Output the [X, Y] coordinate of the center of the cell containing the given text.  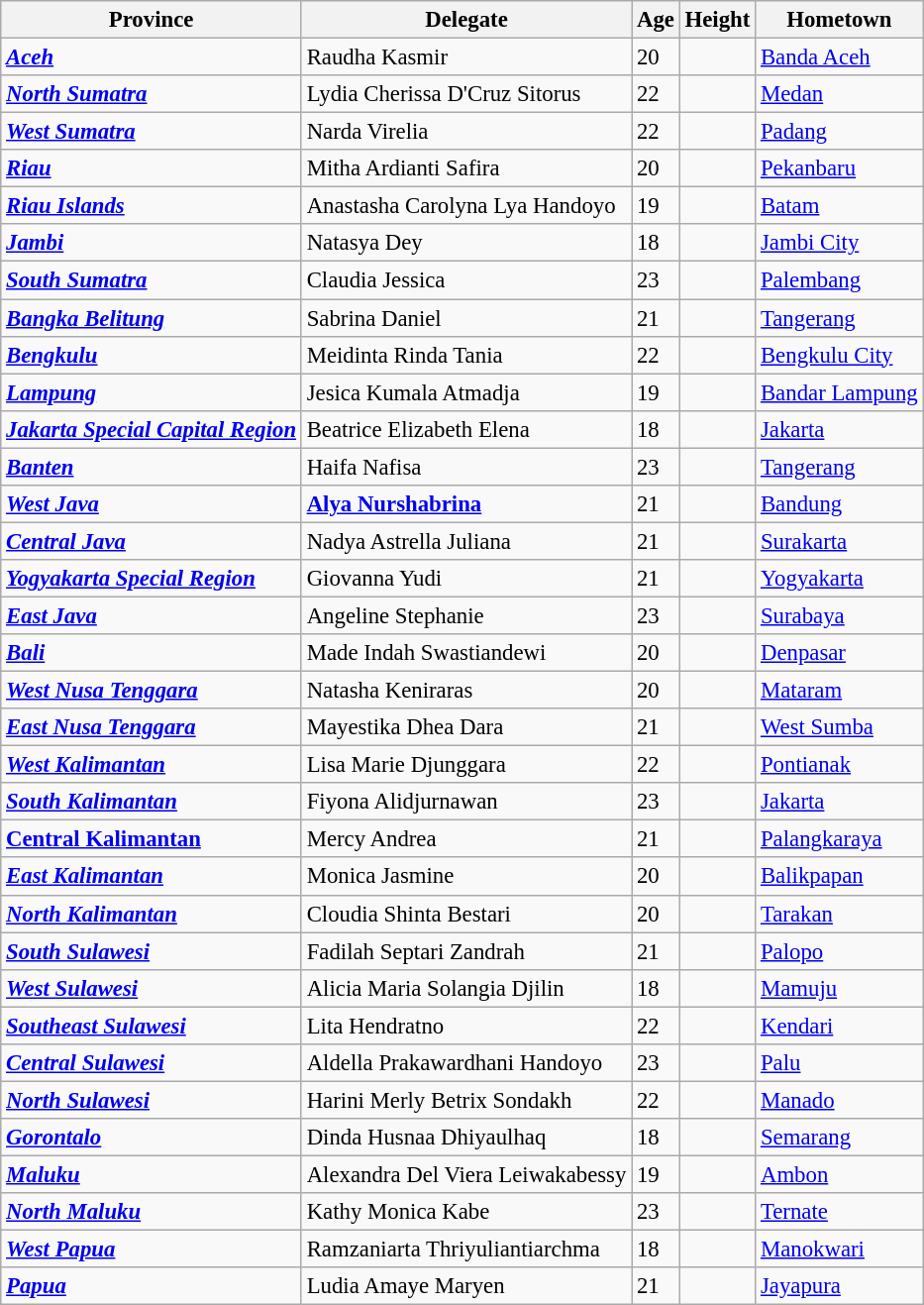
East Kalimantan [152, 877]
Mitha Ardianti Safira [465, 168]
Semarang [840, 1138]
Central Java [152, 541]
Claudia Jessica [465, 280]
Alicia Maria Solangia Djilin [465, 988]
Bandar Lampung [840, 392]
West Kalimantan [152, 765]
Gorontalo [152, 1138]
Delegate [465, 20]
Hometown [840, 20]
West Java [152, 504]
Manokwari [840, 1250]
Lydia Cherissa D'Cruz Sitorus [465, 94]
Beatrice Elizabeth Elena [465, 429]
Bengkulu [152, 355]
Southeast Sulawesi [152, 1026]
South Kalimantan [152, 802]
Haifa Nafisa [465, 467]
West Papua [152, 1250]
Alexandra Del Viera Leiwakabessy [465, 1174]
West Nusa Tenggara [152, 691]
Medan [840, 94]
Pontianak [840, 765]
Aldella Prakawardhani Handoyo [465, 1063]
Sabrina Daniel [465, 318]
Padang [840, 132]
Palangkaraya [840, 839]
Jakarta Special Capital Region [152, 429]
Alya Nurshabrina [465, 504]
Monica Jasmine [465, 877]
Aceh [152, 57]
Angeline Stephanie [465, 615]
Kathy Monica Kabe [465, 1212]
Nadya Astrella Juliana [465, 541]
Harini Merly Betrix Sondakh [465, 1100]
Cloudia Shinta Bestari [465, 914]
Central Kalimantan [152, 839]
Age [656, 20]
Manado [840, 1100]
Mamuju [840, 988]
Natasya Dey [465, 243]
Natasha Keniraras [465, 691]
Banda Aceh [840, 57]
Denpasar [840, 653]
East Nusa Tenggara [152, 727]
Narda Virelia [465, 132]
Mercy Andrea [465, 839]
Fiyona Alidjurnawan [465, 802]
East Java [152, 615]
Bengkulu City [840, 355]
Kendari [840, 1026]
Fadilah Septari Zandrah [465, 951]
Lita Hendratno [465, 1026]
Mataram [840, 691]
Papua [152, 1286]
Height [717, 20]
Riau [152, 168]
Ambon [840, 1174]
North Maluku [152, 1212]
Palu [840, 1063]
Tarakan [840, 914]
Pekanbaru [840, 168]
Palembang [840, 280]
Lampung [152, 392]
Batam [840, 206]
Surabaya [840, 615]
Maluku [152, 1174]
Banten [152, 467]
Dinda Husnaa Dhiyaulhaq [465, 1138]
Jesica Kumala Atmadja [465, 392]
Riau Islands [152, 206]
Ramzaniarta Thriyuliantiarchma [465, 1250]
Province [152, 20]
Lisa Marie Djunggara [465, 765]
Yogyakarta [840, 579]
Meidinta Rinda Tania [465, 355]
Central Sulawesi [152, 1063]
Bandung [840, 504]
West Sumatra [152, 132]
Raudha Kasmir [465, 57]
Ludia Amaye Maryen [465, 1286]
Surakarta [840, 541]
Made Indah Swastiandewi [465, 653]
Jambi [152, 243]
North Sumatra [152, 94]
Yogyakarta Special Region [152, 579]
Bangka Belitung [152, 318]
Jambi City [840, 243]
West Sumba [840, 727]
Palopo [840, 951]
South Sulawesi [152, 951]
South Sumatra [152, 280]
Giovanna Yudi [465, 579]
Anastasha Carolyna Lya Handoyo [465, 206]
Bali [152, 653]
North Kalimantan [152, 914]
Ternate [840, 1212]
Balikpapan [840, 877]
Mayestika Dhea Dara [465, 727]
North Sulawesi [152, 1100]
Jayapura [840, 1286]
West Sulawesi [152, 988]
